Provide the (x, y) coordinate of the cell's center where the given text is located.  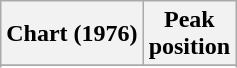
Peakposition (189, 34)
Chart (1976) (72, 34)
